Determine the (X, Y) coordinate at the center of the cell enclosing the given text.  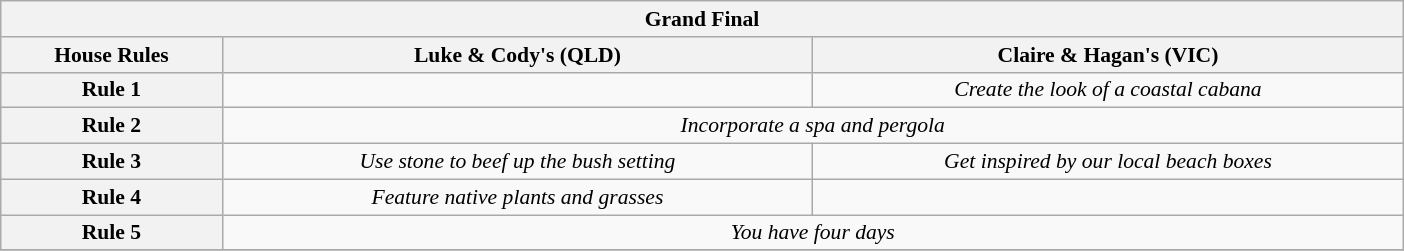
Rule 1 (112, 90)
House Rules (112, 55)
Use stone to beef up the bush setting (518, 162)
Claire & Hagan's (VIC) (1108, 55)
Incorporate a spa and pergola (812, 126)
Create the look of a coastal cabana (1108, 90)
Feature native plants and grasses (518, 197)
Get inspired by our local beach boxes (1108, 162)
You have four days (812, 233)
Rule 2 (112, 126)
Grand Final (702, 19)
Rule 3 (112, 162)
Rule 4 (112, 197)
Luke & Cody's (QLD) (518, 55)
Rule 5 (112, 233)
